Identify which cell holds the provided text, then report its [X, Y] central coordinate. 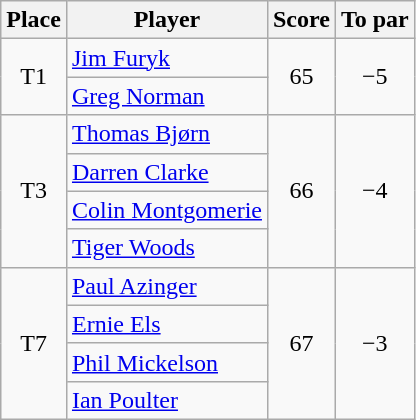
−3 [374, 343]
Greg Norman [166, 96]
67 [301, 343]
Player [166, 20]
T7 [34, 343]
Score [301, 20]
66 [301, 191]
Colin Montgomerie [166, 210]
Phil Mickelson [166, 362]
−4 [374, 191]
T1 [34, 77]
Thomas Bjørn [166, 134]
−5 [374, 77]
Ernie Els [166, 324]
Ian Poulter [166, 400]
Darren Clarke [166, 172]
Tiger Woods [166, 248]
Place [34, 20]
Jim Furyk [166, 58]
65 [301, 77]
Paul Azinger [166, 286]
T3 [34, 191]
To par [374, 20]
